For the text-containing cell, return its midpoint in [x, y] coordinate format. 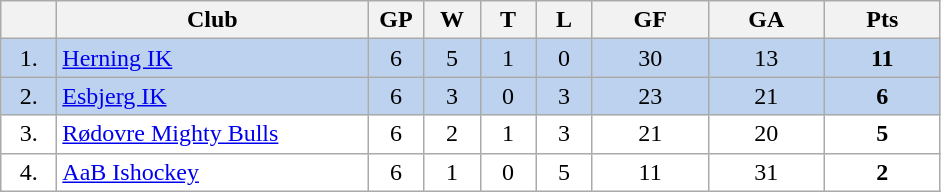
13 [766, 58]
31 [766, 172]
Herning IK [212, 58]
20 [766, 134]
L [564, 20]
1. [29, 58]
Pts [882, 20]
Rødovre Mighty Bulls [212, 134]
2. [29, 96]
4. [29, 172]
3. [29, 134]
GP [396, 20]
23 [650, 96]
GA [766, 20]
GF [650, 20]
Esbjerg IK [212, 96]
T [508, 20]
AaB Ishockey [212, 172]
Club [212, 20]
W [452, 20]
30 [650, 58]
